Return [x, y] of the center of cell containing provided text 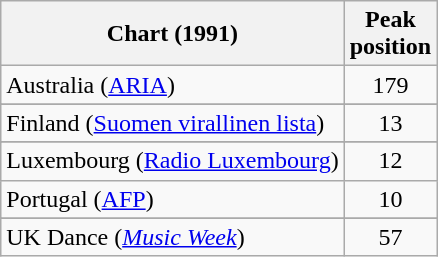
Peakposition [390, 34]
13 [390, 123]
12 [390, 161]
Portugal (AFP) [172, 199]
Chart (1991) [172, 34]
179 [390, 85]
Finland (Suomen virallinen lista) [172, 123]
Australia (ARIA) [172, 85]
Luxembourg (Radio Luxembourg) [172, 161]
10 [390, 199]
UK Dance (Music Week) [172, 237]
57 [390, 237]
